Search for the cell housing the specified text and yield its (X, Y) center coordinate. 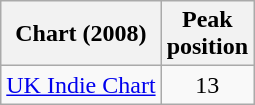
Chart (2008) (81, 34)
UK Indie Chart (81, 85)
13 (207, 85)
Peakposition (207, 34)
